From the cell containing the given text, extract its center point as (x, y) coordinate. 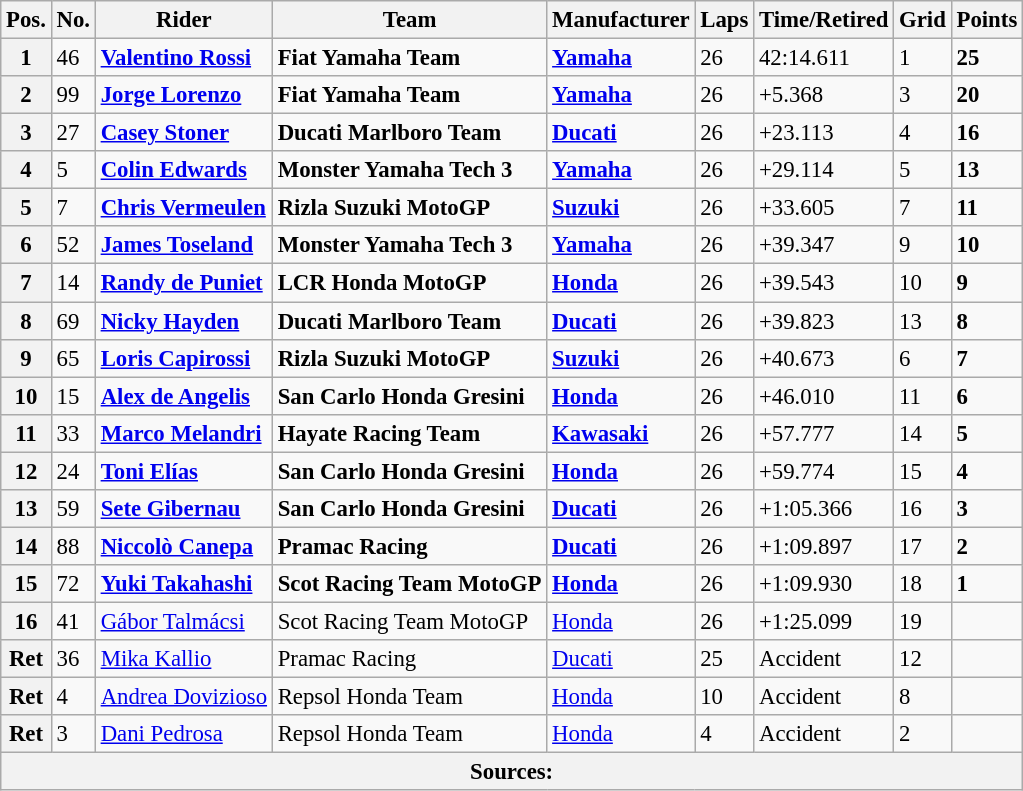
+1:09.930 (824, 584)
19 (922, 621)
+5.368 (824, 95)
Team (409, 20)
Sete Gibernau (184, 509)
+23.113 (824, 133)
Rider (184, 20)
+59.774 (824, 471)
Valentino Rossi (184, 58)
42:14.611 (824, 58)
52 (73, 245)
65 (73, 358)
Casey Stoner (184, 133)
Time/Retired (824, 20)
+57.777 (824, 433)
James Toseland (184, 245)
Randy de Puniet (184, 283)
Chris Vermeulen (184, 208)
Points (986, 20)
No. (73, 20)
LCR Honda MotoGP (409, 283)
+1:09.897 (824, 546)
72 (73, 584)
41 (73, 621)
99 (73, 95)
Marco Melandri (184, 433)
20 (986, 95)
+39.823 (824, 321)
24 (73, 471)
+39.543 (824, 283)
Toni Elías (184, 471)
69 (73, 321)
Andrea Dovizioso (184, 697)
+29.114 (824, 170)
Alex de Angelis (184, 396)
Laps (724, 20)
Nicky Hayden (184, 321)
46 (73, 58)
88 (73, 546)
Jorge Lorenzo (184, 95)
27 (73, 133)
Gábor Talmácsi (184, 621)
+40.673 (824, 358)
18 (922, 584)
Loris Capirossi (184, 358)
Colin Edwards (184, 170)
+1:25.099 (824, 621)
Hayate Racing Team (409, 433)
Niccolò Canepa (184, 546)
Kawasaki (621, 433)
+1:05.366 (824, 509)
Grid (922, 20)
Sources: (512, 772)
36 (73, 659)
Manufacturer (621, 20)
59 (73, 509)
Mika Kallio (184, 659)
Yuki Takahashi (184, 584)
Pos. (26, 20)
17 (922, 546)
+39.347 (824, 245)
33 (73, 433)
Dani Pedrosa (184, 734)
+46.010 (824, 396)
+33.605 (824, 208)
